Search for the cell housing the specified text and yield its (X, Y) center coordinate. 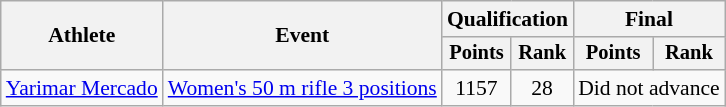
Yarimar Mercado (82, 88)
Women's 50 m rifle 3 positions (302, 88)
1157 (476, 88)
Did not advance (649, 88)
Event (302, 36)
Final (649, 19)
Athlete (82, 36)
Qualification (508, 19)
28 (542, 88)
